Determine the [X, Y] coordinate at the center of the cell enclosing the given text.  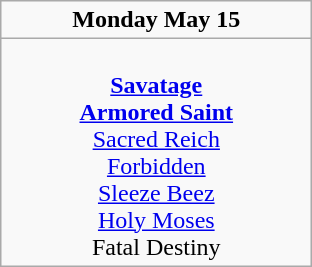
Monday May 15 [156, 20]
Savatage Armored Saint Sacred Reich Forbidden Sleeze Beez Holy Moses Fatal Destiny [156, 152]
